Detect which cell encompasses the target text, then output its (x, y) center coordinate. 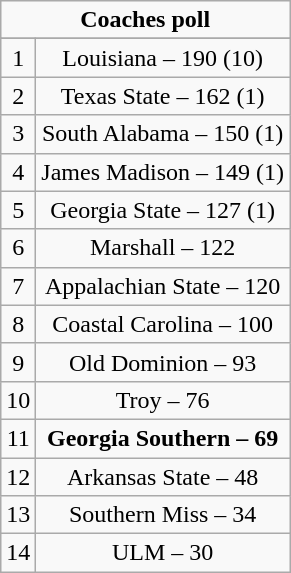
South Alabama – 150 (1) (163, 134)
8 (18, 324)
7 (18, 286)
12 (18, 477)
Coastal Carolina – 100 (163, 324)
4 (18, 172)
Old Dominion – 93 (163, 362)
1 (18, 58)
Louisiana – 190 (10) (163, 58)
9 (18, 362)
James Madison – 149 (1) (163, 172)
11 (18, 438)
14 (18, 553)
ULM – 30 (163, 553)
Marshall – 122 (163, 248)
13 (18, 515)
Troy – 76 (163, 400)
Texas State – 162 (1) (163, 96)
10 (18, 400)
6 (18, 248)
Georgia State – 127 (1) (163, 210)
Arkansas State – 48 (163, 477)
Appalachian State – 120 (163, 286)
2 (18, 96)
Coaches poll (146, 20)
Southern Miss – 34 (163, 515)
Georgia Southern – 69 (163, 438)
3 (18, 134)
5 (18, 210)
